For the text-containing cell, return its midpoint in [x, y] coordinate format. 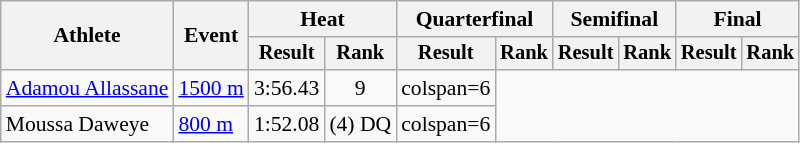
Final [738, 19]
Moussa Daweye [88, 124]
800 m [210, 124]
Athlete [88, 36]
Adamou Allassane [88, 88]
(4) DQ [360, 124]
Event [210, 36]
3:56.43 [286, 88]
Quarterfinal [474, 19]
1500 m [210, 88]
Semifinal [614, 19]
9 [360, 88]
Heat [322, 19]
1:52.08 [286, 124]
